For the text-containing cell, return its midpoint in [x, y] coordinate format. 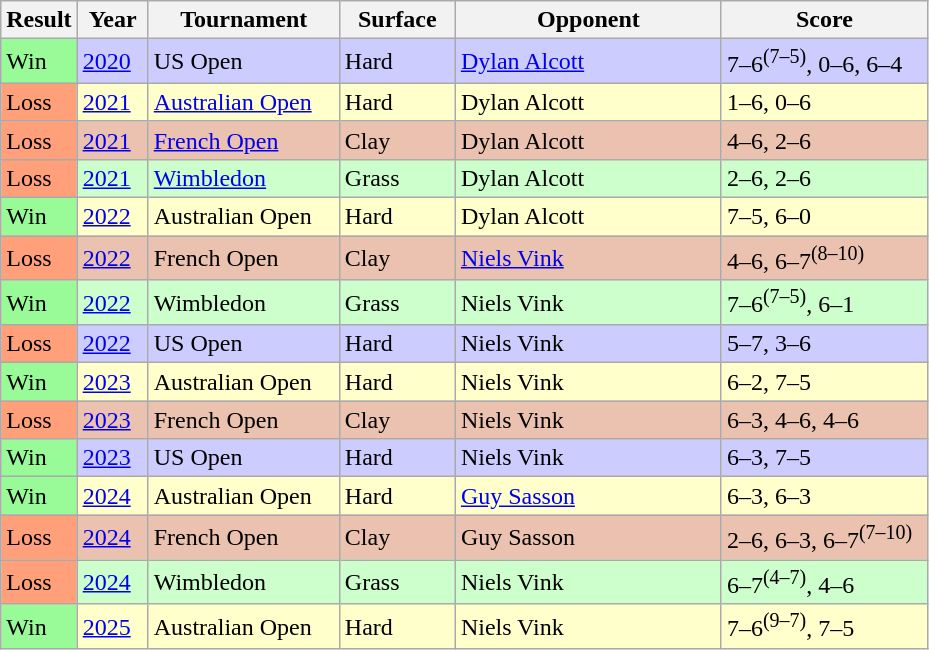
2025 [112, 626]
Score [824, 20]
Opponent [588, 20]
7–6(7–5), 0–6, 6–4 [824, 62]
7–5, 6–0 [824, 217]
2–6, 6–3, 6–7(7–10) [824, 538]
6–3, 4–6, 4–6 [824, 420]
7–6(9–7), 7–5 [824, 626]
1–6, 0–6 [824, 102]
4–6, 2–6 [824, 140]
Tournament [244, 20]
Result [39, 20]
4–6, 6–7(8–10) [824, 258]
6–7(4–7), 4–6 [824, 582]
2–6, 2–6 [824, 178]
Surface [397, 20]
5–7, 3–6 [824, 344]
2020 [112, 62]
7–6(7–5), 6–1 [824, 302]
Year [112, 20]
6–2, 7–5 [824, 382]
6–3, 6–3 [824, 496]
6–3, 7–5 [824, 458]
